Locate the cell with the specified text and output its [x, y] center coordinate. 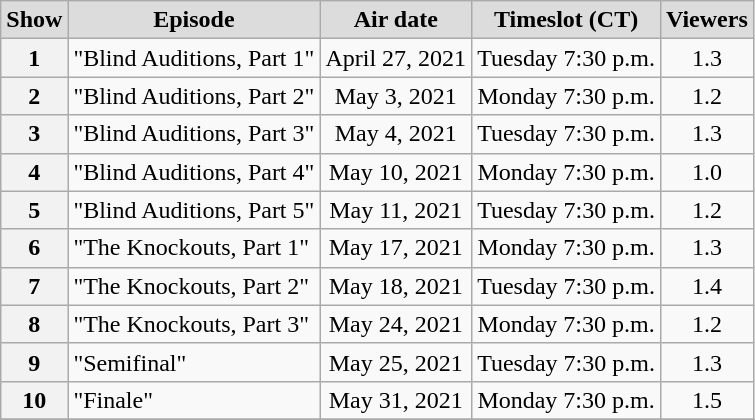
10 [34, 400]
6 [34, 248]
1 [34, 58]
"The Knockouts, Part 2" [194, 286]
Air date [396, 20]
3 [34, 134]
"Semifinal" [194, 362]
Timeslot (CT) [566, 20]
5 [34, 210]
May 24, 2021 [396, 324]
Show [34, 20]
"Blind Auditions, Part 2" [194, 96]
May 10, 2021 [396, 172]
"Blind Auditions, Part 3" [194, 134]
Viewers [706, 20]
May 18, 2021 [396, 286]
4 [34, 172]
1.4 [706, 286]
"The Knockouts, Part 3" [194, 324]
May 4, 2021 [396, 134]
2 [34, 96]
1.5 [706, 400]
April 27, 2021 [396, 58]
May 25, 2021 [396, 362]
May 17, 2021 [396, 248]
"Blind Auditions, Part 5" [194, 210]
8 [34, 324]
"Blind Auditions, Part 1" [194, 58]
"Blind Auditions, Part 4" [194, 172]
"Finale" [194, 400]
May 3, 2021 [396, 96]
May 11, 2021 [396, 210]
9 [34, 362]
May 31, 2021 [396, 400]
1.0 [706, 172]
"The Knockouts, Part 1" [194, 248]
7 [34, 286]
Episode [194, 20]
